Determine the (x, y) coordinate at the center of the cell enclosing the given text.  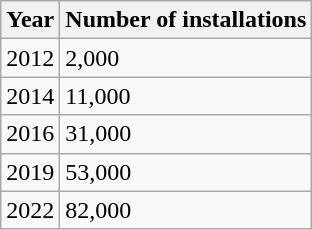
2014 (30, 96)
2,000 (186, 58)
2012 (30, 58)
82,000 (186, 210)
2022 (30, 210)
11,000 (186, 96)
2019 (30, 172)
2016 (30, 134)
Number of installations (186, 20)
53,000 (186, 172)
Year (30, 20)
31,000 (186, 134)
